Determine the [X, Y] coordinate at the center of the cell enclosing the given text.  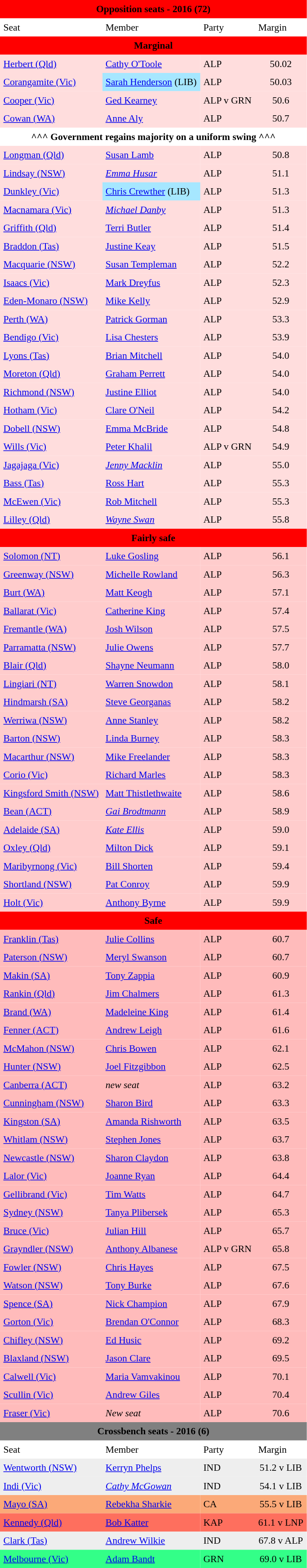
Emma Husar [151, 173]
67.8 v ALP [280, 1541]
Sydney (NSW) [51, 1212]
63.8 [280, 1157]
Cunningham (NSW) [51, 1103]
53.3 [280, 319]
50.02 [280, 63]
Justine Elliot [151, 392]
61.3 [280, 994]
Dobell (NSW) [51, 428]
50.03 [280, 82]
Macnamara (Vic) [51, 209]
Wayne Swan [151, 520]
Josh Wilson [151, 629]
Mike Kelly [151, 301]
Andrew Giles [151, 1395]
Mike Freelander [151, 756]
Lilley (Qld) [51, 520]
Cathy O'Toole [151, 63]
Tony Burke [151, 1285]
52.9 [280, 301]
Luke Gosling [151, 556]
Franklin (Tas) [51, 939]
Peter Khalil [151, 447]
59.1 [280, 848]
Fraser (Vic) [51, 1413]
Kingston (SA) [51, 1121]
Marginal [153, 45]
67.9 [280, 1303]
Kerryn Phelps [151, 1468]
Richard Marles [151, 775]
Canberra (ACT) [51, 1084]
Calwell (Vic) [51, 1376]
Julian Hill [151, 1230]
53.9 [280, 337]
Jenny Macklin [151, 465]
Lisa Chesters [151, 337]
Fairly safe [153, 538]
Matt Keogh [151, 592]
65.3 [280, 1212]
58.0 [280, 665]
Hotham (Vic) [51, 410]
Wills (Vic) [51, 447]
Clark (Tas) [51, 1541]
Makin (SA) [51, 975]
50.8 [280, 155]
Bendigo (Vic) [51, 337]
Gai Brodtmann [151, 811]
Stephen Jones [151, 1139]
Joel Fitzgibbon [151, 1066]
Milton Dick [151, 848]
Madeleine King [151, 1012]
52.3 [280, 282]
Mayo (SA) [51, 1504]
Sharon Claydon [151, 1157]
61.6 [280, 1030]
55.8 [280, 520]
Ed Husic [151, 1340]
Jim Chalmers [151, 994]
Crossbench seats - 2016 (6) [153, 1431]
Anthony Albanese [151, 1249]
Gellibrand (Vic) [51, 1194]
Anne Aly [151, 118]
51.4 [280, 228]
Gorton (Vic) [51, 1322]
52.2 [280, 264]
Ross Hart [151, 483]
Ged Kearney [151, 100]
Kingsford Smith (NSW) [51, 793]
Richmond (NSW) [51, 392]
Macquarie (NSW) [51, 264]
56.1 [280, 556]
Dunkley (Vic) [51, 191]
Susan Templeman [151, 264]
Longman (Qld) [51, 155]
Hunter (NSW) [51, 1066]
Bean (ACT) [51, 811]
^^^ Government regains majority on a uniform swing ^^^ [153, 136]
Adelaide (SA) [51, 829]
Catherine King [151, 610]
Fremantle (WA) [51, 629]
Adam Bandt [151, 1559]
69.2 [280, 1340]
Cathy McGowan [151, 1486]
Corio (Vic) [51, 775]
Joanne Ryan [151, 1176]
Michelle Rowland [151, 574]
57.1 [280, 592]
Anne Stanley [151, 720]
Terri Butler [151, 228]
Lyons (Tas) [51, 355]
Susan Lamb [151, 155]
Bruce (Vic) [51, 1230]
Brand (WA) [51, 1012]
Tim Watts [151, 1194]
Fenner (ACT) [51, 1030]
Julie Owens [151, 647]
54.9 [280, 447]
58.6 [280, 793]
Chifley (NSW) [51, 1340]
Scullin (Vic) [51, 1395]
Andrew Wilkie [151, 1541]
Nick Champion [151, 1303]
Werriwa (NSW) [51, 720]
58.9 [280, 811]
Rankin (Qld) [51, 994]
67.5 [280, 1267]
51.2 v LIB [280, 1468]
Greenway (NSW) [51, 574]
70.6 [280, 1413]
Spence (SA) [51, 1303]
Mark Dreyfus [151, 282]
Shortland (NSW) [51, 884]
Rob Mitchell [151, 501]
Grayndler (NSW) [51, 1249]
54.8 [280, 428]
67.6 [280, 1285]
Ballarat (Vic) [51, 610]
Newcastle (NSW) [51, 1157]
Chris Bowen [151, 1048]
Kennedy (Qld) [51, 1522]
61.4 [280, 1012]
New seat [151, 1413]
Cooper (Vic) [51, 100]
69.0 v LIB [280, 1559]
Blaxland (NSW) [51, 1358]
Sarah Henderson (LIB) [151, 82]
57.4 [280, 610]
Holt (Vic) [51, 902]
Maria Vamvakinou [151, 1376]
Fowler (NSW) [51, 1267]
60.9 [280, 975]
Clare O'Neil [151, 410]
62.5 [280, 1066]
Linda Burney [151, 738]
62.1 [280, 1048]
58.1 [280, 683]
51.5 [280, 246]
Hindmarsh (SA) [51, 702]
64.4 [280, 1176]
Chris Hayes [151, 1267]
Patrick Gorman [151, 319]
55.5 v LIB [280, 1504]
Graham Perrett [151, 374]
Amanda Rishworth [151, 1121]
Burt (WA) [51, 592]
Parramatta (NSW) [51, 647]
Warren Snowdon [151, 683]
Andrew Leigh [151, 1030]
Tanya Plibersek [151, 1212]
Perth (WA) [51, 319]
Meryl Swanson [151, 957]
Brian Mitchell [151, 355]
Herbert (Qld) [51, 63]
Bill Shorten [151, 866]
Paterson (NSW) [51, 957]
Lindsay (NSW) [51, 173]
61.1 v LNP [280, 1522]
Matt Thistlethwaite [151, 793]
63.5 [280, 1121]
Maribyrnong (Vic) [51, 866]
Eden-Monaro (NSW) [51, 301]
65.7 [280, 1230]
KAP [227, 1522]
64.7 [280, 1194]
70.4 [280, 1395]
Julie Collins [151, 939]
Barton (NSW) [51, 738]
Steve Georganas [151, 702]
Whitlam (NSW) [51, 1139]
50.7 [280, 118]
Watson (NSW) [51, 1285]
Blair (Qld) [51, 665]
Oxley (Qld) [51, 848]
Lalor (Vic) [51, 1176]
Wentworth (NSW) [51, 1468]
69.5 [280, 1358]
Sharon Bird [151, 1103]
57.7 [280, 647]
Chris Crewther (LIB) [151, 191]
Isaacs (Vic) [51, 282]
Kate Ellis [151, 829]
Griffith (Qld) [51, 228]
54.1 v LIB [280, 1486]
Braddon (Tas) [51, 246]
Indi (Vic) [51, 1486]
Moreton (Qld) [51, 374]
GRN [227, 1559]
Opposition seats - 2016 (72) [153, 9]
Melbourne (Vic) [51, 1559]
59.4 [280, 866]
63.2 [280, 1084]
55.0 [280, 465]
Bob Katter [151, 1522]
Rebekha Sharkie [151, 1504]
new seat [151, 1084]
Emma McBride [151, 428]
68.3 [280, 1322]
51.1 [280, 173]
Lingiari (NT) [51, 683]
63.7 [280, 1139]
Corangamite (Vic) [51, 82]
63.3 [280, 1103]
Jason Clare [151, 1358]
56.3 [280, 574]
Michael Danby [151, 209]
Brendan O'Connor [151, 1322]
Cowan (WA) [51, 118]
Jagajaga (Vic) [51, 465]
54.2 [280, 410]
70.1 [280, 1376]
Shayne Neumann [151, 665]
McEwen (Vic) [51, 501]
65.8 [280, 1249]
Bass (Tas) [51, 483]
Anthony Byrne [151, 902]
50.6 [280, 100]
57.5 [280, 629]
Macarthur (NSW) [51, 756]
McMahon (NSW) [51, 1048]
Safe [153, 921]
Solomon (NT) [51, 556]
Pat Conroy [151, 884]
59.0 [280, 829]
Tony Zappia [151, 975]
Justine Keay [151, 246]
CA [227, 1504]
